Pinpoint the cell where the given text exists, returning its (x, y) midpoint coordinate. 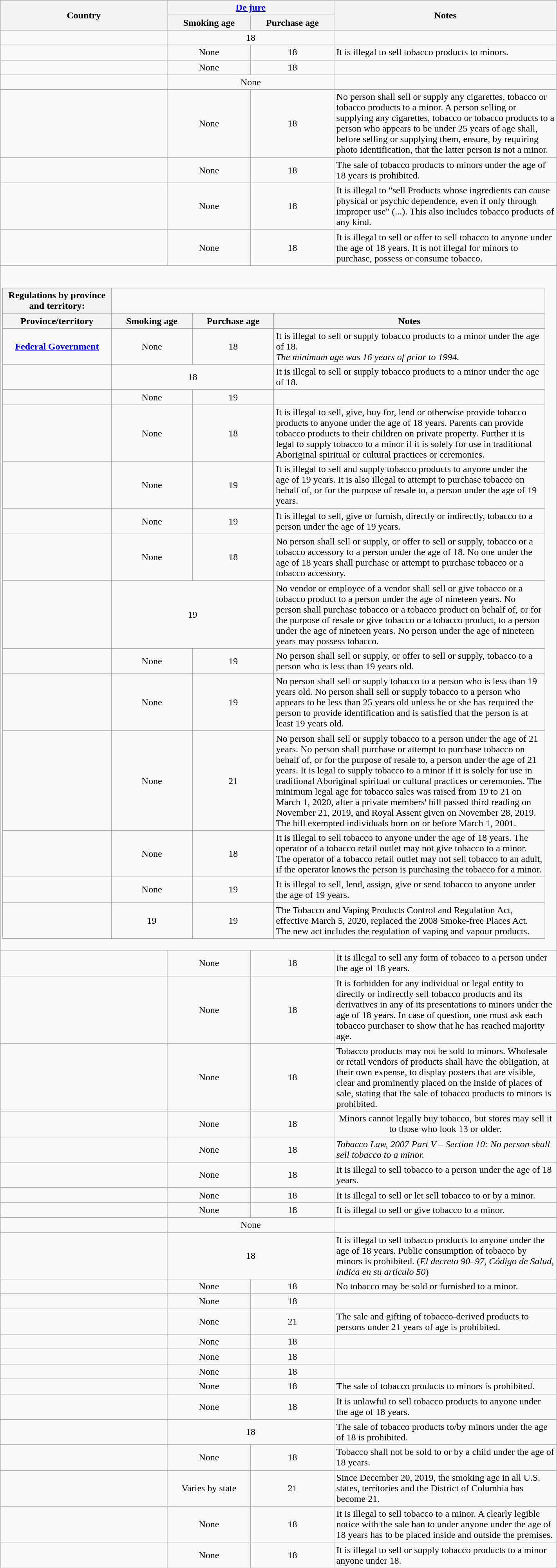
It is illegal to sell tobacco products to minors. (445, 52)
The sale of tobacco products to/by minors under the age of 18 is prohibited. (445, 1432)
It is unlawful to sell tobacco products to anyone under the age of 18 years. (445, 1407)
Regulations by province and territory: (57, 301)
The sale of tobacco products to minors is prohibited. (445, 1386)
Varies by state (209, 1488)
It is illegal to sell or let sell tobacco to or by a minor. (445, 1195)
Country (84, 15)
No tobacco may be sold or furnished to a minor. (445, 1287)
No person shall sell or supply, or offer to sell or supply, tobacco to a person who is less than 19 years old. (409, 661)
It is illegal to sell tobacco to a person under the age of 18 years. (445, 1175)
It is illegal to sell or give tobacco to a minor. (445, 1210)
It is illegal to sell, give or furnish, directly or indirectly, tobacco to a person under the age of 19 years. (409, 521)
De jure (251, 8)
Since December 20, 2019, the smoking age in all U.S. states, territories and the District of Columbia has become 21. (445, 1488)
It is illegal to sell or supply tobacco products to a minor under the age of 18. (409, 377)
It is illegal to sell or supply tobacco products to a minor under the age of 18.The minimum age was 16 years of prior to 1994. (409, 346)
It is illegal to sell, lend, assign, give or send tobacco to anyone under the age of 19 years. (409, 890)
It is illegal to sell or supply tobacco products to a minor anyone under 18. (445, 1555)
Province/territory (57, 321)
It is illegal to sell any form of tobacco to a person under the age of 18 years. (445, 963)
The sale and gifting of tobacco-derived products to persons under 21 years of age is prohibited. (445, 1321)
Tobacco Law, 2007 Part V – Section 10: No person shall sell tobacco to a minor. (445, 1149)
Tobacco shall not be sold to or by a child under the age of 18 years. (445, 1458)
The sale of tobacco products to minors under the age of 18 years is prohibited. (445, 170)
Minors cannot legally buy tobacco, but stores may sell it to those who look 13 or older. (445, 1124)
Federal Government (57, 346)
